Search for the cell housing the specified text and yield its [X, Y] center coordinate. 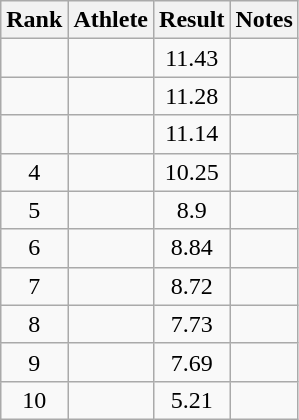
8.9 [192, 210]
7.73 [192, 324]
5.21 [192, 400]
4 [34, 172]
7.69 [192, 362]
8.72 [192, 286]
Athlete [111, 20]
9 [34, 362]
6 [34, 248]
Result [192, 20]
11.14 [192, 134]
10.25 [192, 172]
8.84 [192, 248]
7 [34, 286]
8 [34, 324]
5 [34, 210]
10 [34, 400]
Notes [264, 20]
Rank [34, 20]
11.43 [192, 58]
11.28 [192, 96]
